Search for the cell housing the specified text and yield its [X, Y] center coordinate. 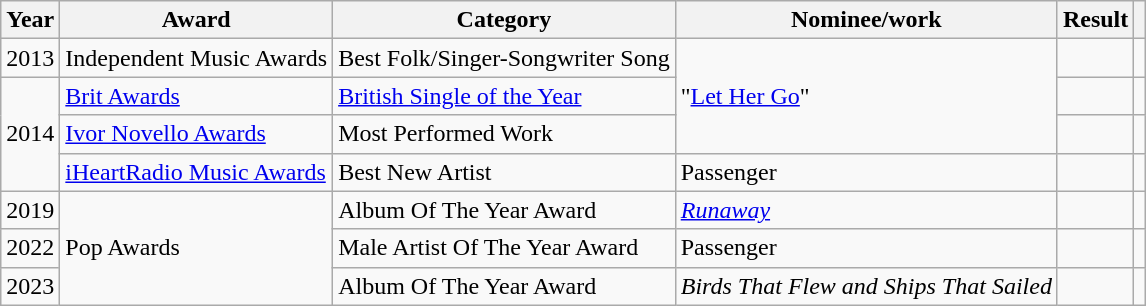
Award [196, 20]
Pop Awards [196, 248]
Runaway [866, 210]
Ivor Novello Awards [196, 134]
iHeartRadio Music Awards [196, 172]
Most Performed Work [504, 134]
2013 [30, 58]
"Let Her Go" [866, 96]
Best Folk/Singer-Songwriter Song [504, 58]
British Single of the Year [504, 96]
Brit Awards [196, 96]
Birds That Flew and Ships That Sailed [866, 286]
2019 [30, 210]
Year [30, 20]
Best New Artist [504, 172]
2014 [30, 134]
2022 [30, 248]
Category [504, 20]
Male Artist Of The Year Award [504, 248]
2023 [30, 286]
Nominee/work [866, 20]
Independent Music Awards [196, 58]
Result [1095, 20]
